Capture the cell that displays the provided text and extract its [X, Y] central coordinate. 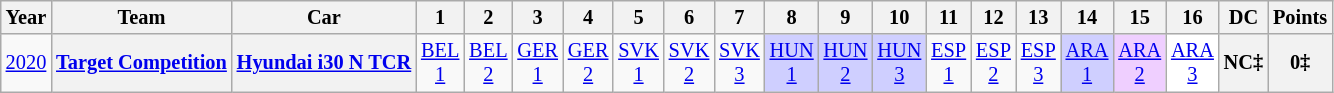
HUN3 [899, 63]
0‡ [1300, 63]
NC‡ [1244, 63]
ESP1 [948, 63]
8 [792, 17]
4 [588, 17]
16 [1192, 17]
Car [324, 17]
SVK3 [739, 63]
HUN1 [792, 63]
ESP2 [994, 63]
Team [142, 17]
Target Competition [142, 63]
ESP3 [1038, 63]
ARA1 [1088, 63]
Points [1300, 17]
14 [1088, 17]
ARA3 [1192, 63]
12 [994, 17]
GER1 [537, 63]
BEL1 [440, 63]
GER2 [588, 63]
3 [537, 17]
13 [1038, 17]
SVK1 [638, 63]
1 [440, 17]
Hyundai i30 N TCR [324, 63]
6 [689, 17]
9 [846, 17]
ARA2 [1140, 63]
10 [899, 17]
7 [739, 17]
BEL2 [488, 63]
DC [1244, 17]
Year [26, 17]
15 [1140, 17]
11 [948, 17]
2020 [26, 63]
HUN2 [846, 63]
5 [638, 17]
2 [488, 17]
SVK2 [689, 63]
